Extract the (X, Y) coordinate from the center of the cell holding the provided text.  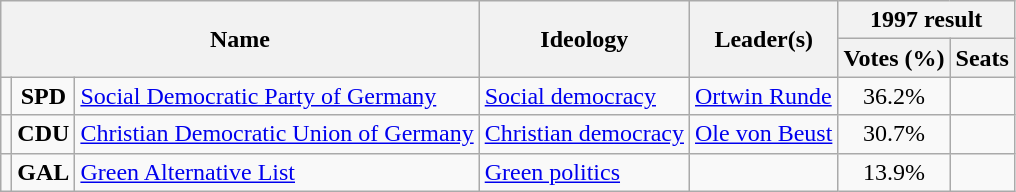
Leader(s) (764, 39)
Christian Democratic Union of Germany (277, 134)
Christian democracy (584, 134)
30.7% (894, 134)
Ideology (584, 39)
CDU (44, 134)
Social Democratic Party of Germany (277, 96)
Votes (%) (894, 58)
Ortwin Runde (764, 96)
SPD (44, 96)
36.2% (894, 96)
Green politics (584, 172)
Seats (982, 58)
Name (240, 39)
1997 result (926, 20)
13.9% (894, 172)
Green Alternative List (277, 172)
Social democracy (584, 96)
GAL (44, 172)
Ole von Beust (764, 134)
